Detect which cell encompasses the target text, then output its [X, Y] center coordinate. 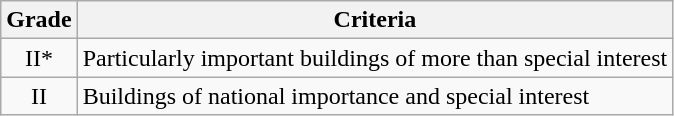
Buildings of national importance and special interest [375, 96]
II* [39, 58]
Grade [39, 20]
Criteria [375, 20]
II [39, 96]
Particularly important buildings of more than special interest [375, 58]
